Identify which cell holds the provided text, then report its [X, Y] central coordinate. 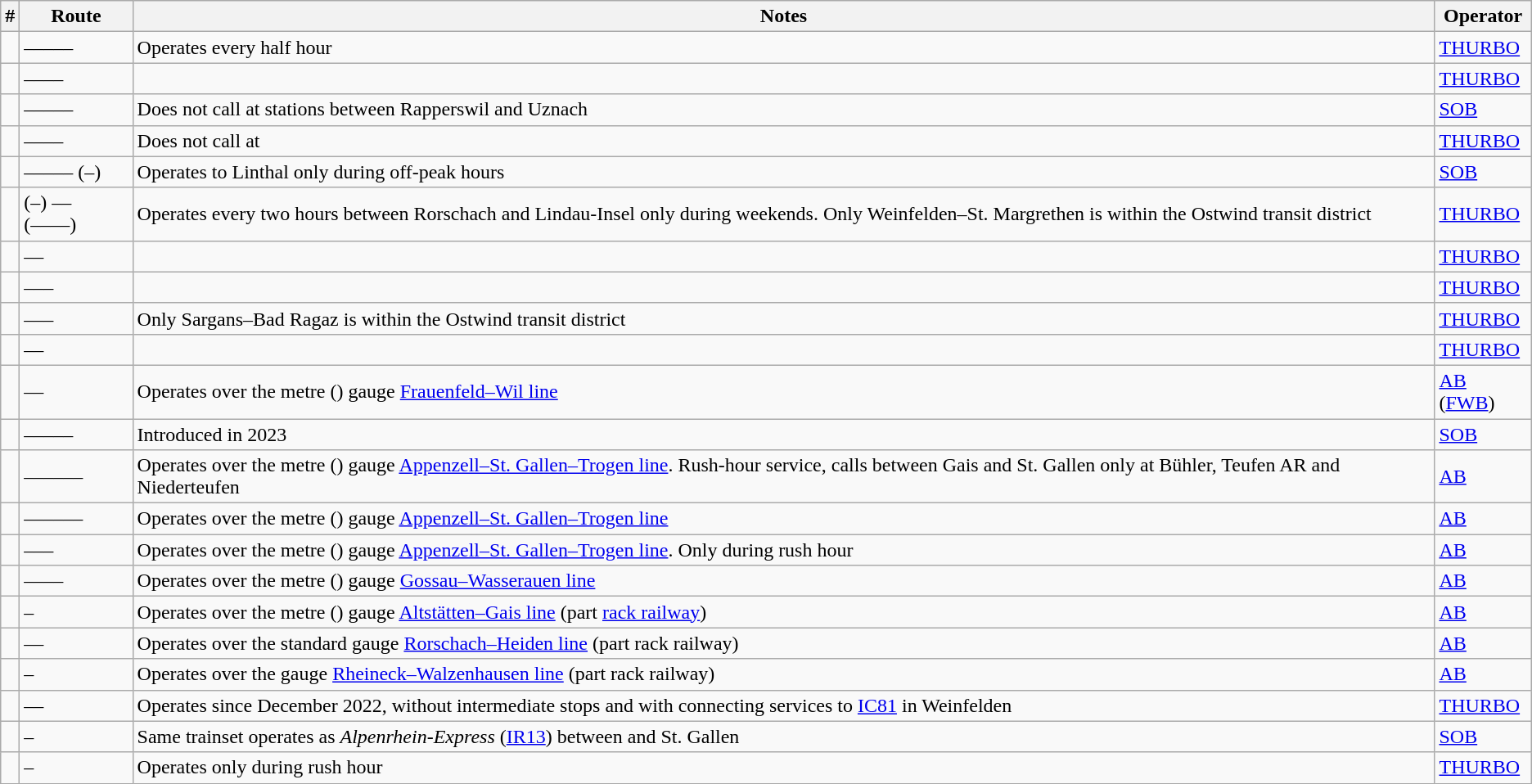
Operates to Linthal only during off-peak hours [784, 172]
Operates only during rush hour [784, 768]
Operates over the metre () gauge Appenzell–St. Gallen–Trogen line. Only during rush hour [784, 550]
(–) –– (––––) [76, 214]
Operates over the metre () gauge Altstätten–Gais line (part rack railway) [784, 612]
Notes [784, 16]
Only Sargans–Bad Ragaz is within the Ostwind transit district [784, 318]
Operates over the metre () gauge Frauenfeld–Wil line [784, 391]
Operates over the gauge Rheineck–Walzenhausen line (part rack railway) [784, 674]
––––– (–) [76, 172]
Does not call at stations between Rapperswil and Uznach [784, 110]
Operates since December 2022, without intermediate stops and with connecting services to IC81 in Weinfelden [784, 705]
Introduced in 2023 [784, 435]
Route [76, 16]
Same trainset operates as Alpenrhein-Express (IR13) between and St. Gallen [784, 737]
AB (FWB) [1483, 391]
Operates over the metre () gauge Gossau–Wasserauen line [784, 581]
Operates every half hour [784, 47]
Operator [1483, 16]
Operates over the metre () gauge Appenzell–St. Gallen–Trogen line [784, 519]
# [10, 16]
Does not call at [784, 141]
Operates over the standard gauge Rorschach–Heiden line (part rack railway) [784, 643]
